Capture the cell that displays the provided text and extract its (X, Y) central coordinate. 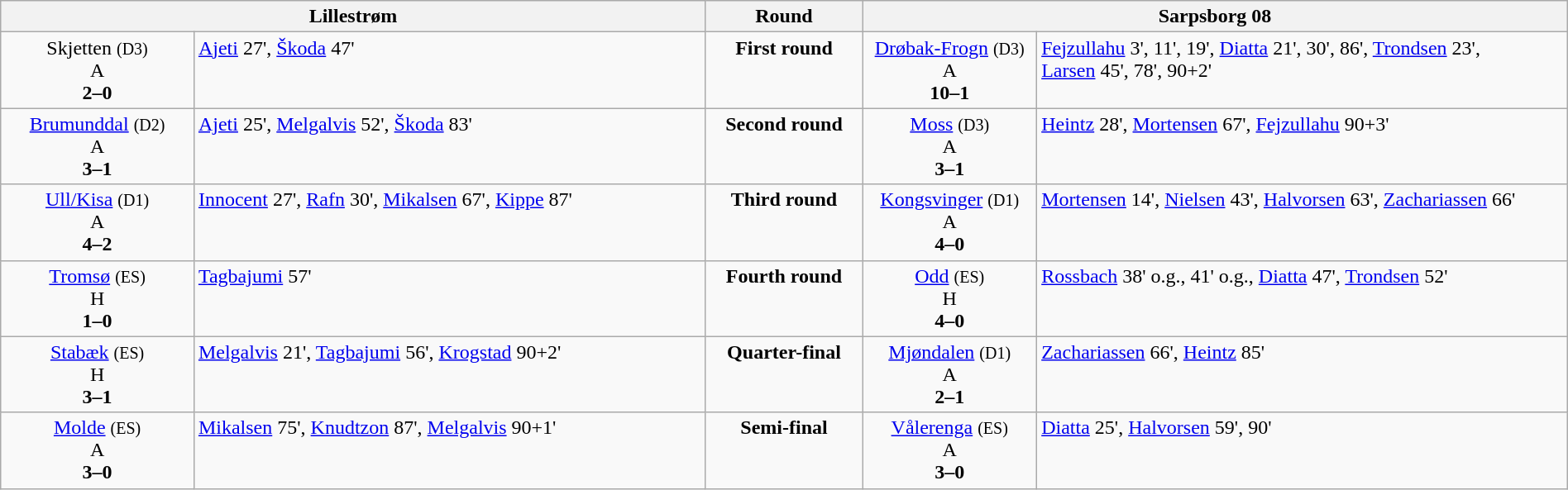
Kongsvinger (D1)A4–0 (949, 222)
Rossbach 38' o.g., 41' o.g., Diatta 47', Trondsen 52' (1303, 298)
Round (784, 17)
Mikalsen 75', Knudtzon 87', Melgalvis 90+1' (450, 450)
Tagbajumi 57' (450, 298)
Diatta 25', Halvorsen 59', 90' (1303, 450)
Innocent 27', Rafn 30', Mikalsen 67', Kippe 87' (450, 222)
Moss (D3)A3–1 (949, 146)
Odd (ES)H4–0 (949, 298)
Fourth round (784, 298)
Mortensen 14', Nielsen 43', Halvorsen 63', Zachariassen 66' (1303, 222)
Ull/Kisa (D1)A4–2 (98, 222)
Heintz 28', Mortensen 67', Fejzullahu 90+3' (1303, 146)
Ajeti 27', Škoda 47' (450, 70)
Mjøndalen (D1)A2–1 (949, 374)
Molde (ES)A3–0 (98, 450)
Sarpsborg 08 (1216, 17)
Skjetten (D3)A2–0 (98, 70)
Fejzullahu 3', 11', 19', Diatta 21', 30', 86', Trondsen 23',Larsen 45', 78', 90+2' (1303, 70)
Third round (784, 222)
Melgalvis 21', Tagbajumi 56', Krogstad 90+2' (450, 374)
Second round (784, 146)
Quarter-final (784, 374)
Stabæk (ES)H3–1 (98, 374)
Vålerenga (ES)A3–0 (949, 450)
Drøbak-Frogn (D3)A10–1 (949, 70)
Brumunddal (D2)A3–1 (98, 146)
Tromsø (ES)H1–0 (98, 298)
Zachariassen 66', Heintz 85' (1303, 374)
Ajeti 25', Melgalvis 52', Škoda 83' (450, 146)
Semi-final (784, 450)
First round (784, 70)
Lillestrøm (354, 17)
